Provide the (X, Y) coordinate of the cell's center where the given text is located.  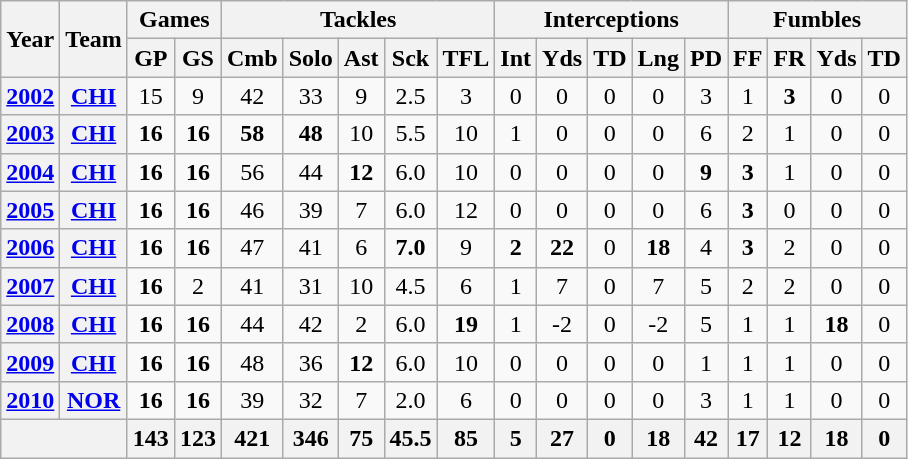
Lng (658, 58)
Year (30, 39)
PD (706, 58)
2.5 (410, 96)
4 (706, 248)
85 (466, 438)
58 (252, 134)
19 (466, 324)
17 (748, 438)
2003 (30, 134)
5.5 (410, 134)
2006 (30, 248)
56 (252, 172)
2010 (30, 400)
Tackles (358, 20)
GP (150, 58)
Cmb (252, 58)
2007 (30, 286)
31 (310, 286)
Interceptions (612, 20)
Team (94, 39)
45.5 (410, 438)
15 (150, 96)
32 (310, 400)
421 (252, 438)
2008 (30, 324)
NOR (94, 400)
2009 (30, 362)
Solo (310, 58)
346 (310, 438)
Fumbles (818, 20)
123 (198, 438)
FR (790, 58)
47 (252, 248)
27 (562, 438)
22 (562, 248)
FF (748, 58)
TFL (466, 58)
Int (516, 58)
46 (252, 210)
GS (198, 58)
7.0 (410, 248)
2005 (30, 210)
33 (310, 96)
36 (310, 362)
Sck (410, 58)
2004 (30, 172)
2002 (30, 96)
Ast (361, 58)
143 (150, 438)
2.0 (410, 400)
4.5 (410, 286)
75 (361, 438)
Games (174, 20)
